Provide the [X, Y] coordinate of the cell's center where the given text is located.  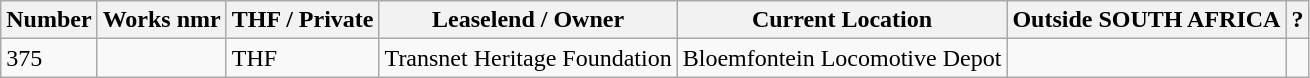
Works nmr [162, 20]
Number [49, 20]
THF [302, 58]
? [1298, 20]
Current Location [842, 20]
THF / Private [302, 20]
Bloemfontein Locomotive Depot [842, 58]
Transnet Heritage Foundation [528, 58]
Outside SOUTH AFRICA [1146, 20]
375 [49, 58]
Leaselend / Owner [528, 20]
